Locate the cell with the specified text and output its (x, y) center coordinate. 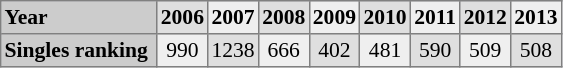
1238 (234, 50)
509 (486, 50)
2010 (386, 18)
2012 (486, 18)
2008 (284, 18)
990 (182, 50)
508 (536, 50)
2013 (536, 18)
481 (386, 50)
590 (435, 50)
2006 (182, 18)
2009 (334, 18)
Singles ranking (79, 50)
2011 (435, 18)
402 (334, 50)
Year (79, 18)
666 (284, 50)
2007 (234, 18)
